Return [x, y] of the center of cell containing provided text 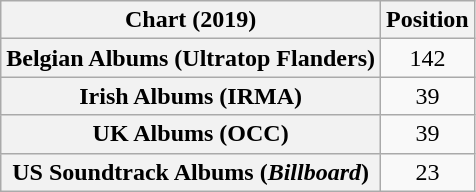
Belgian Albums (Ultratop Flanders) [191, 58]
Irish Albums (IRMA) [191, 96]
Chart (2019) [191, 20]
US Soundtrack Albums (Billboard) [191, 172]
UK Albums (OCC) [191, 134]
Position [428, 20]
23 [428, 172]
142 [428, 58]
